Pinpoint the cell where the given text exists, returning its [x, y] midpoint coordinate. 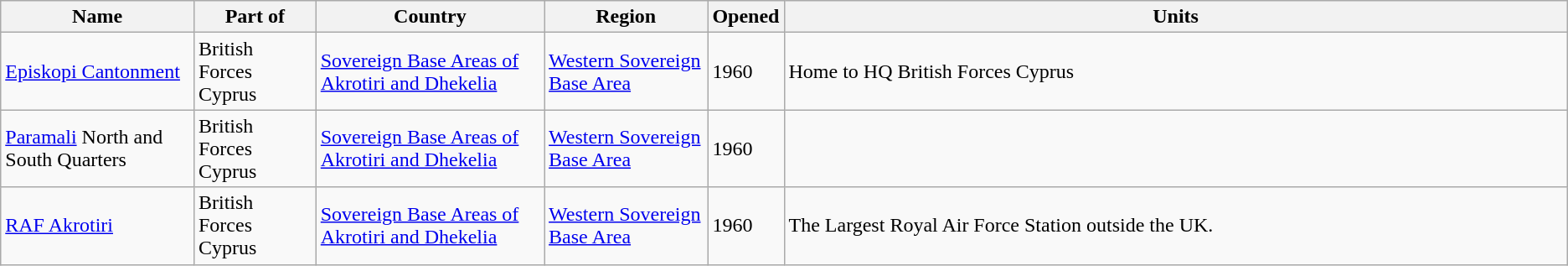
Paramali North and South Quarters [97, 149]
Episkopi Cantonment [97, 71]
Region [627, 17]
RAF Akrotiri [97, 226]
Country [430, 17]
Name [97, 17]
Opened [745, 17]
The Largest Royal Air Force Station outside the UK. [1176, 226]
Part of [255, 17]
Home to HQ British Forces Cyprus [1176, 71]
Units [1176, 17]
